Find where the given text appears and provide that cell's center as [X, Y] coordinate. 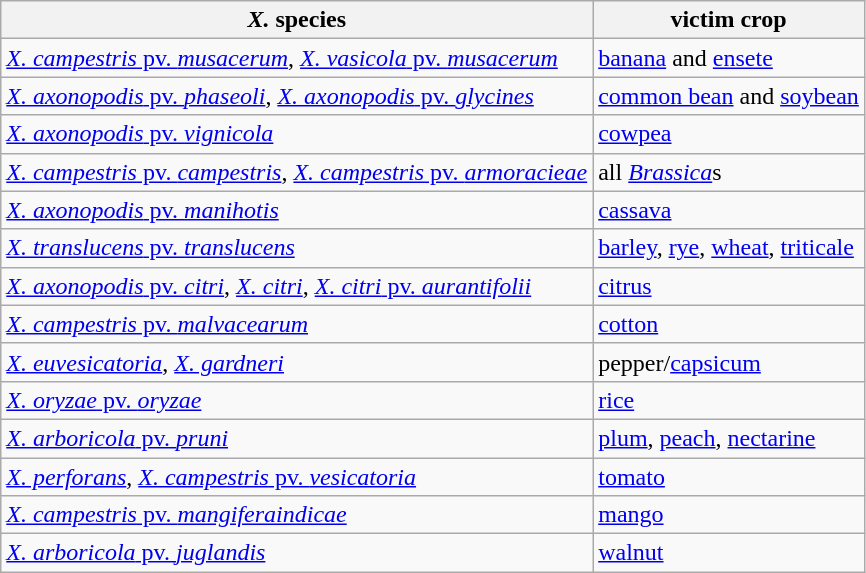
X. euvesicatoria, X. gardneri [297, 362]
tomato [729, 477]
all Brassicas [729, 172]
victim crop [729, 20]
X. translucens pv. translucens [297, 248]
cassava [729, 210]
X. arboricola pv. pruni [297, 438]
mango [729, 515]
X. axonopodis pv. manihotis [297, 210]
cotton [729, 324]
X. campestris pv. campestris, X. campestris pv. armoracieae [297, 172]
rice [729, 400]
X. arboricola pv. juglandis [297, 553]
barley, rye, wheat, triticale [729, 248]
X. campestris pv. mangiferaindicae [297, 515]
X. axonopodis pv. vignicola [297, 134]
pepper/capsicum [729, 362]
X. species [297, 20]
cowpea [729, 134]
walnut [729, 553]
X. axonopodis pv. phaseoli, X. axonopodis pv. glycines [297, 96]
X. campestris pv. musacerum, X. vasicola pv. musacerum [297, 58]
common bean and soybean [729, 96]
X. campestris pv. malvacearum [297, 324]
banana and ensete [729, 58]
X. perforans, X. campestris pv. vesicatoria [297, 477]
X. oryzae pv. oryzae [297, 400]
plum, peach, nectarine [729, 438]
X. axonopodis pv. citri, X. citri, X. citri pv. aurantifolii [297, 286]
citrus [729, 286]
